Return the [X, Y] coordinate for the center point of the cell that contains the specified text.  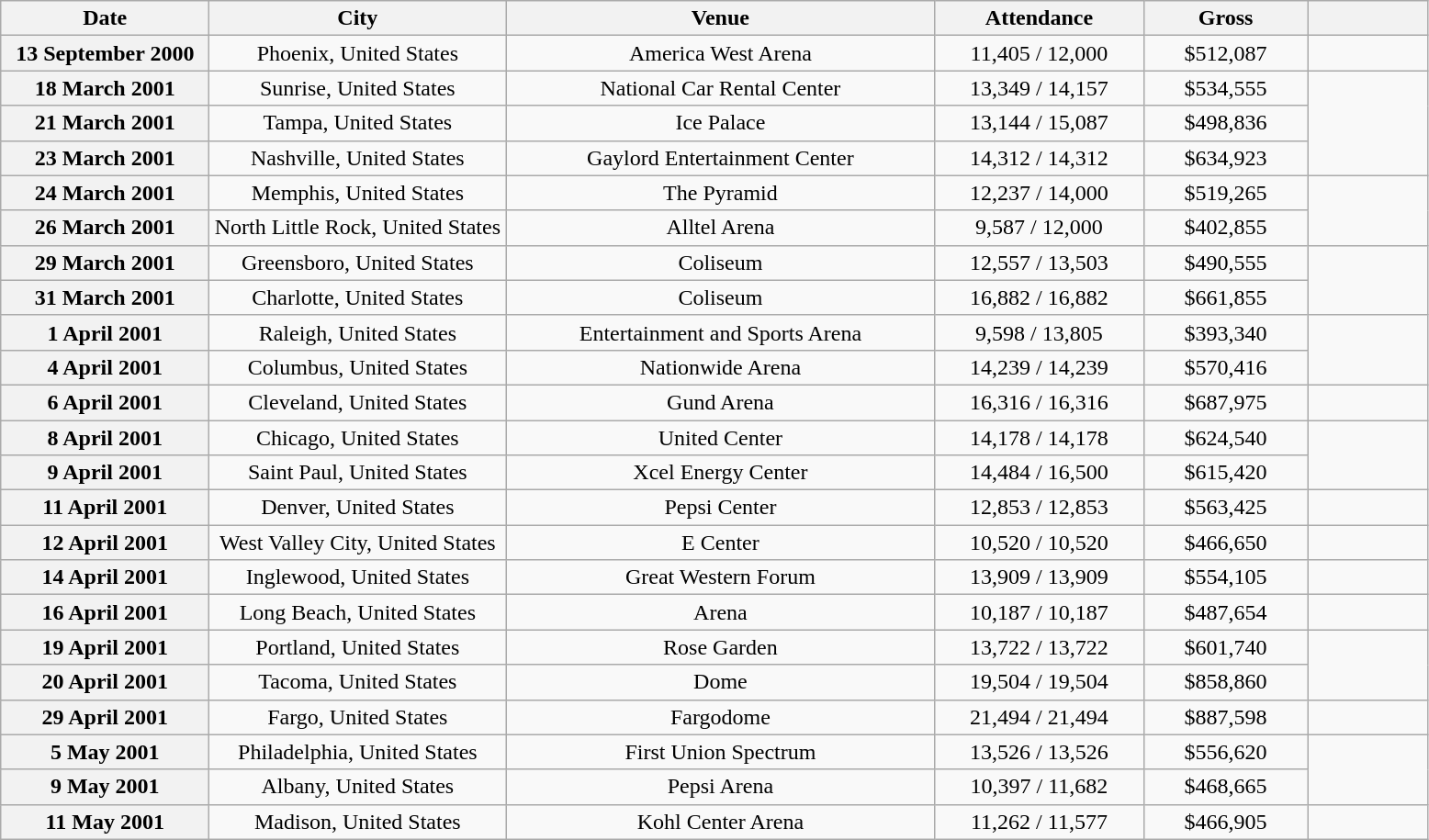
Gaylord Entertainment Center [720, 158]
Ice Palace [720, 123]
12,557 / 13,503 [1040, 263]
13,144 / 15,087 [1040, 123]
29 April 2001 [105, 717]
$563,425 [1225, 508]
$466,650 [1225, 543]
Venue [720, 18]
$570,416 [1225, 367]
21 March 2001 [105, 123]
$468,665 [1225, 787]
$466,905 [1225, 822]
United Center [720, 438]
Xcel Energy Center [720, 473]
Tacoma, United States [358, 682]
13 September 2000 [105, 53]
12,853 / 12,853 [1040, 508]
23 March 2001 [105, 158]
Gross [1225, 18]
$858,860 [1225, 682]
$512,087 [1225, 53]
9,598 / 13,805 [1040, 332]
11,405 / 12,000 [1040, 53]
31 March 2001 [105, 297]
$534,555 [1225, 88]
8 April 2001 [105, 438]
Date [105, 18]
6 April 2001 [105, 402]
$556,620 [1225, 752]
$402,855 [1225, 228]
Portland, United States [358, 647]
11 May 2001 [105, 822]
18 March 2001 [105, 88]
14 April 2001 [105, 577]
13,722 / 13,722 [1040, 647]
Rose Garden [720, 647]
Gund Arena [720, 402]
Nashville, United States [358, 158]
9 May 2001 [105, 787]
$393,340 [1225, 332]
Albany, United States [358, 787]
Raleigh, United States [358, 332]
E Center [720, 543]
24 March 2001 [105, 193]
Charlotte, United States [358, 297]
$498,836 [1225, 123]
Pepsi Arena [720, 787]
14,312 / 14,312 [1040, 158]
West Valley City, United States [358, 543]
Denver, United States [358, 508]
Saint Paul, United States [358, 473]
Alltel Arena [720, 228]
Entertainment and Sports Arena [720, 332]
$634,923 [1225, 158]
$490,555 [1225, 263]
Greensboro, United States [358, 263]
13,526 / 13,526 [1040, 752]
9 April 2001 [105, 473]
Madison, United States [358, 822]
Long Beach, United States [358, 612]
Nationwide Arena [720, 367]
Inglewood, United States [358, 577]
Columbus, United States [358, 367]
North Little Rock, United States [358, 228]
$687,975 [1225, 402]
10,397 / 11,682 [1040, 787]
Fargo, United States [358, 717]
14,178 / 14,178 [1040, 438]
19,504 / 19,504 [1040, 682]
$887,598 [1225, 717]
5 May 2001 [105, 752]
Fargodome [720, 717]
21,494 / 21,494 [1040, 717]
Memphis, United States [358, 193]
14,484 / 16,500 [1040, 473]
26 March 2001 [105, 228]
$661,855 [1225, 297]
10,520 / 10,520 [1040, 543]
The Pyramid [720, 193]
16,316 / 16,316 [1040, 402]
$601,740 [1225, 647]
$615,420 [1225, 473]
Pepsi Center [720, 508]
20 April 2001 [105, 682]
Philadelphia, United States [358, 752]
14,239 / 14,239 [1040, 367]
National Car Rental Center [720, 88]
City [358, 18]
16,882 / 16,882 [1040, 297]
$624,540 [1225, 438]
Kohl Center Arena [720, 822]
9,587 / 12,000 [1040, 228]
Cleveland, United States [358, 402]
12,237 / 14,000 [1040, 193]
Dome [720, 682]
13,349 / 14,157 [1040, 88]
Great Western Forum [720, 577]
4 April 2001 [105, 367]
$519,265 [1225, 193]
$487,654 [1225, 612]
1 April 2001 [105, 332]
29 March 2001 [105, 263]
Chicago, United States [358, 438]
America West Arena [720, 53]
Sunrise, United States [358, 88]
Phoenix, United States [358, 53]
19 April 2001 [105, 647]
12 April 2001 [105, 543]
Arena [720, 612]
Attendance [1040, 18]
First Union Spectrum [720, 752]
13,909 / 13,909 [1040, 577]
10,187 / 10,187 [1040, 612]
16 April 2001 [105, 612]
$554,105 [1225, 577]
11,262 / 11,577 [1040, 822]
11 April 2001 [105, 508]
Tampa, United States [358, 123]
